Output the [X, Y] coordinate of the center of the cell containing the given text.  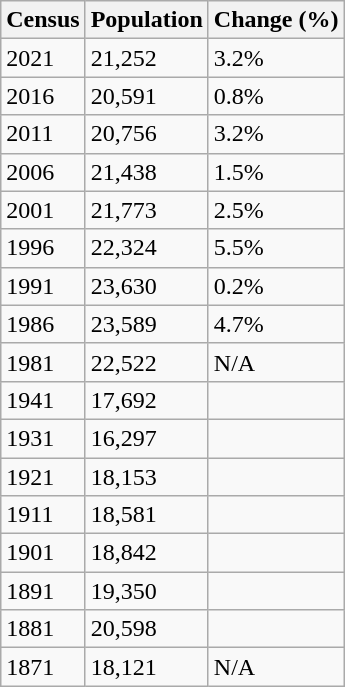
18,153 [146, 477]
22,522 [146, 362]
20,591 [146, 96]
2006 [43, 172]
5.5% [276, 248]
Population [146, 20]
21,438 [146, 172]
1986 [43, 324]
23,630 [146, 286]
1991 [43, 286]
2001 [43, 210]
1931 [43, 438]
1.5% [276, 172]
1911 [43, 515]
1891 [43, 591]
19,350 [146, 591]
18,121 [146, 667]
1871 [43, 667]
22,324 [146, 248]
2016 [43, 96]
2011 [43, 134]
21,252 [146, 58]
2021 [43, 58]
1901 [43, 553]
1921 [43, 477]
18,842 [146, 553]
Change (%) [276, 20]
1996 [43, 248]
1881 [43, 629]
2.5% [276, 210]
20,756 [146, 134]
17,692 [146, 400]
4.7% [276, 324]
18,581 [146, 515]
0.8% [276, 96]
1981 [43, 362]
Census [43, 20]
16,297 [146, 438]
23,589 [146, 324]
0.2% [276, 286]
1941 [43, 400]
21,773 [146, 210]
20,598 [146, 629]
